For the text-containing cell, return its midpoint in [x, y] coordinate format. 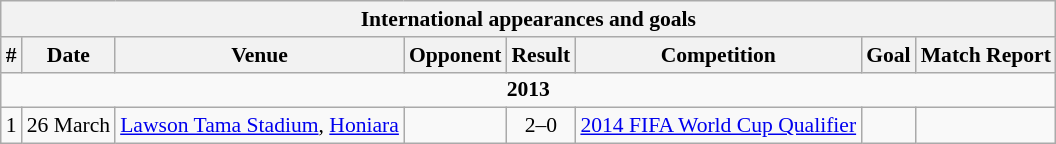
1 [12, 126]
2014 FIFA World Cup Qualifier [718, 126]
International appearances and goals [528, 19]
Result [540, 55]
Goal [888, 55]
Opponent [456, 55]
Date [68, 55]
Lawson Tama Stadium, Honiara [260, 126]
Venue [260, 55]
26 March [68, 126]
2–0 [540, 126]
Match Report [986, 55]
2013 [528, 90]
# [12, 55]
Competition [718, 55]
